Output the (x, y) coordinate of the center of the cell containing the given text.  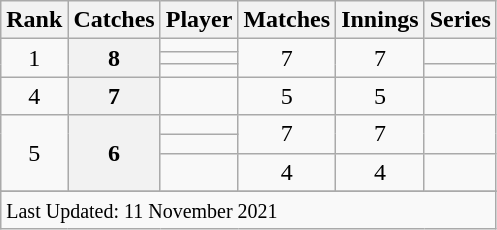
6 (114, 153)
Last Updated: 11 November 2021 (249, 210)
Rank (34, 20)
8 (114, 58)
Player (199, 20)
1 (34, 58)
Innings (380, 20)
Catches (114, 20)
Series (460, 20)
Matches (287, 20)
